Capture the cell that displays the provided text and extract its (x, y) central coordinate. 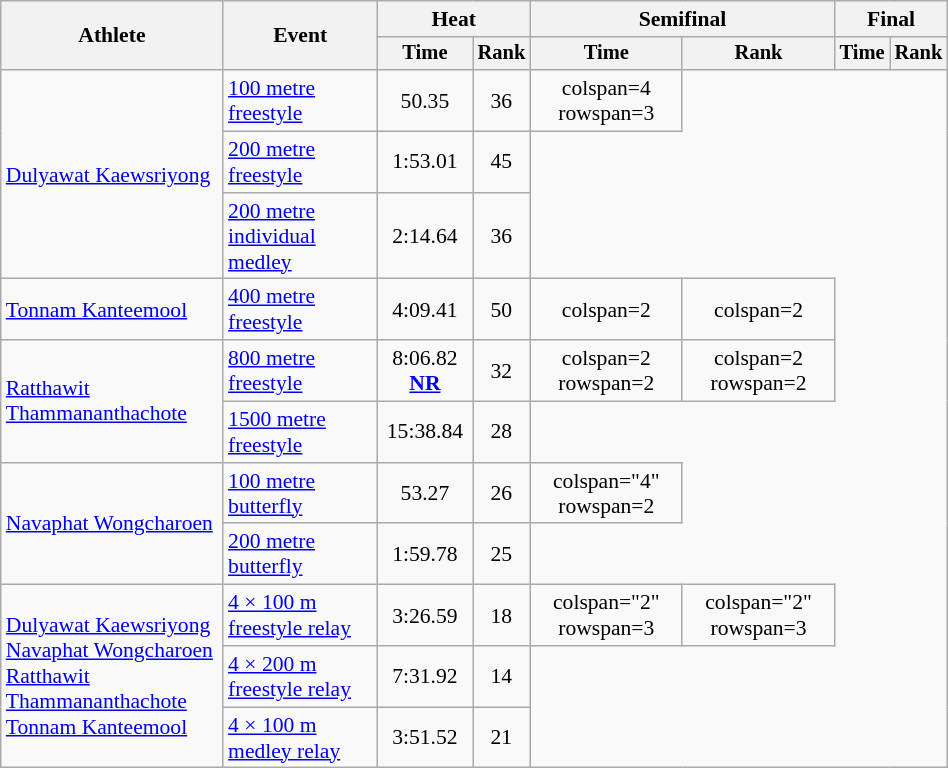
1:59.78 (424, 554)
28 (502, 432)
Ratthawit Thammananthachote (112, 401)
100 metre butterfly (300, 494)
colspan=4 rowspan=3 (606, 100)
50 (502, 310)
7:31.92 (424, 676)
Semifinal (682, 19)
8:06.82 NR (424, 370)
45 (502, 162)
Heat (454, 19)
100 metre freestyle (300, 100)
15:38.84 (424, 432)
21 (502, 738)
Final (892, 19)
400 metre freestyle (300, 310)
1500 metre freestyle (300, 432)
14 (502, 676)
4 × 100 m medley relay (300, 738)
18 (502, 616)
4:09.41 (424, 310)
26 (502, 494)
200 metre freestyle (300, 162)
53.27 (424, 494)
50.35 (424, 100)
800 metre freestyle (300, 370)
32 (502, 370)
Tonnam Kanteemool (112, 310)
Dulyawat Kaewsriyong Navaphat Wongcharoen Ratthawit Thammananthachote Tonnam Kanteemool (112, 676)
colspan="4" rowspan=2 (606, 494)
2:14.64 (424, 236)
Athlete (112, 36)
3:26.59 (424, 616)
4 × 100 m freestyle relay (300, 616)
25 (502, 554)
3:51.52 (424, 738)
200 metre individual medley (300, 236)
200 metre butterfly (300, 554)
Navaphat Wongcharoen (112, 524)
Event (300, 36)
Dulyawat Kaewsriyong (112, 174)
4 × 200 m freestyle relay (300, 676)
1:53.01 (424, 162)
